Extract the (X, Y) coordinate from the center of the cell holding the provided text.  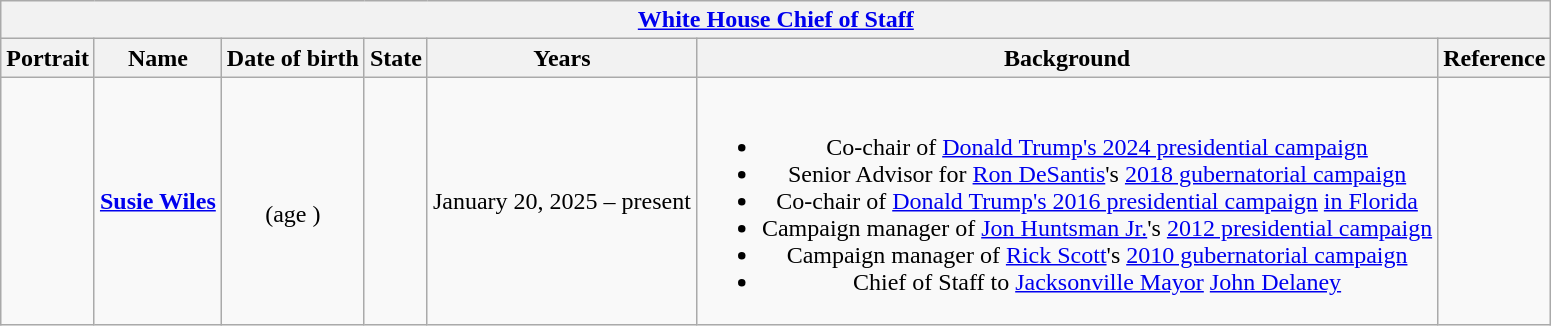
Name (158, 58)
(age ) (292, 201)
Background (1066, 58)
Date of birth (292, 58)
State (396, 58)
Reference (1494, 58)
White House Chief of Staff (776, 20)
Years (562, 58)
Portrait (48, 58)
January 20, 2025 – present (562, 201)
Susie Wiles (158, 201)
